Locate the cell with the specified text and output its (X, Y) center coordinate. 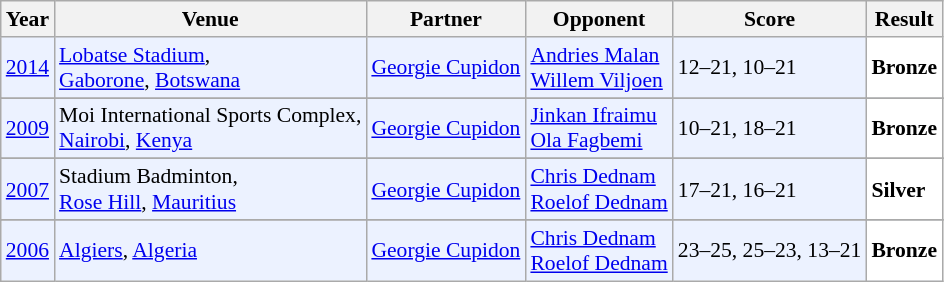
Andries Malan Willem Viljoen (598, 68)
Algiers, Algeria (210, 250)
Partner (446, 19)
17–21, 16–21 (770, 190)
2009 (28, 128)
Year (28, 19)
Stadium Badminton,Rose Hill, Mauritius (210, 190)
Opponent (598, 19)
Moi International Sports Complex,Nairobi, Kenya (210, 128)
2007 (28, 190)
Jinkan Ifraimu Ola Fagbemi (598, 128)
2014 (28, 68)
12–21, 10–21 (770, 68)
Venue (210, 19)
2006 (28, 250)
10–21, 18–21 (770, 128)
Score (770, 19)
23–25, 25–23, 13–21 (770, 250)
Result (904, 19)
Lobatse Stadium,Gaborone, Botswana (210, 68)
Silver (904, 190)
